Find where the given text appears and provide that cell's center as (x, y) coordinate. 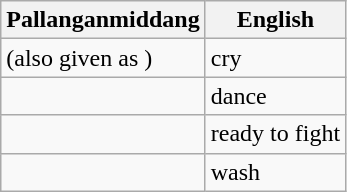
(also given as ) (103, 58)
Pallanganmiddang (103, 20)
cry (275, 58)
ready to fight (275, 134)
English (275, 20)
wash (275, 172)
dance (275, 96)
